Detect which cell encompasses the target text, then output its [X, Y] center coordinate. 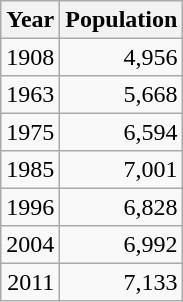
1963 [30, 94]
2011 [30, 282]
1975 [30, 132]
2004 [30, 244]
6,828 [122, 206]
7,133 [122, 282]
5,668 [122, 94]
6,594 [122, 132]
6,992 [122, 244]
4,956 [122, 56]
1996 [30, 206]
Year [30, 20]
1908 [30, 56]
Population [122, 20]
1985 [30, 170]
7,001 [122, 170]
